Locate the cell with the specified text and output its (x, y) center coordinate. 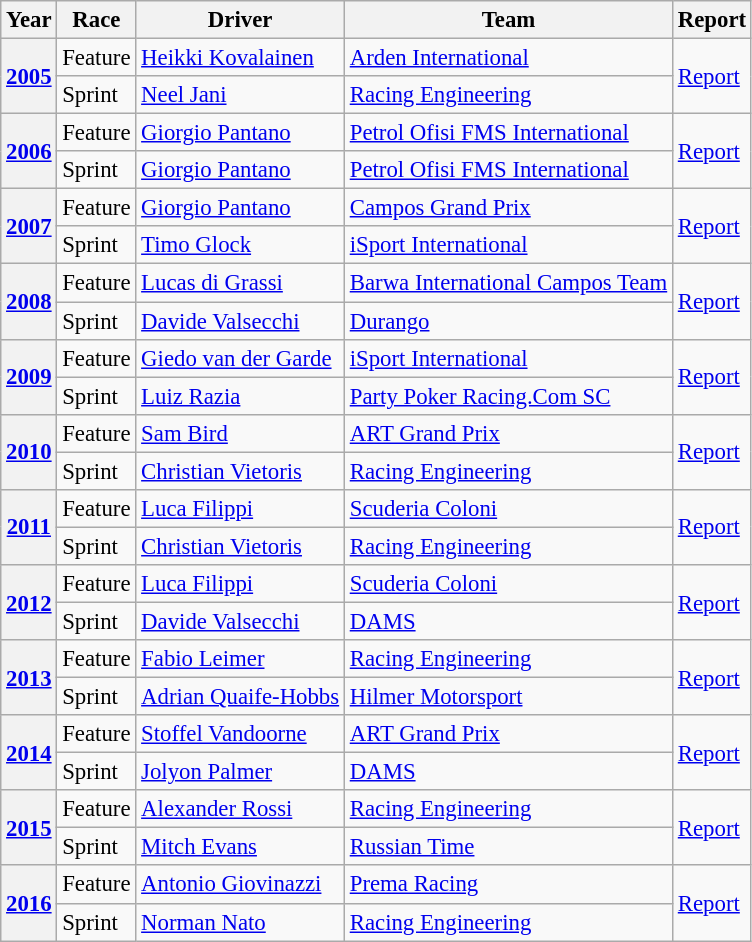
Heikki Kovalainen (240, 58)
Lucas di Grassi (240, 283)
2014 (29, 752)
Durango (508, 321)
Sam Bird (240, 433)
Timo Glock (240, 245)
2006 (29, 152)
2005 (29, 76)
Mitch Evans (240, 847)
2008 (29, 302)
Luiz Razia (240, 396)
Team (508, 20)
2011 (29, 528)
Russian Time (508, 847)
Antonio Giovinazzi (240, 885)
2015 (29, 828)
2016 (29, 904)
Hilmer Motorsport (508, 697)
Year (29, 20)
Norman Nato (240, 922)
Neel Jani (240, 95)
Prema Racing (508, 885)
Fabio Leimer (240, 659)
2009 (29, 376)
Campos Grand Prix (508, 208)
2012 (29, 602)
Giedo van der Garde (240, 358)
Jolyon Palmer (240, 772)
Stoffel Vandoorne (240, 734)
Race (96, 20)
Party Poker Racing.Com SC (508, 396)
Barwa International Campos Team (508, 283)
Driver (240, 20)
Alexander Rossi (240, 809)
2007 (29, 226)
2010 (29, 452)
Arden International (508, 58)
2013 (29, 678)
Adrian Quaife-Hobbs (240, 697)
